Identify which cell holds the provided text, then report its [X, Y] central coordinate. 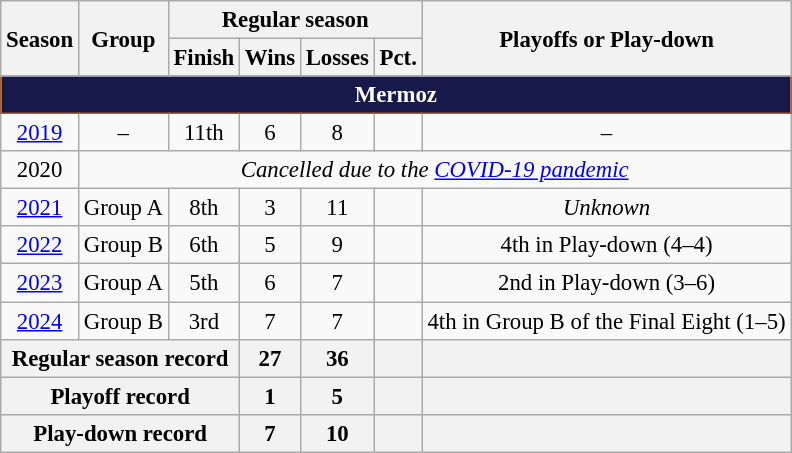
1 [270, 396]
36 [337, 358]
Group [123, 38]
2019 [40, 133]
Finish [204, 58]
Season [40, 38]
Regular season record [120, 358]
Playoff record [120, 396]
4th in Play-down (4–4) [606, 245]
8th [204, 208]
2nd in Play-down (3–6) [606, 283]
Playoffs or Play-down [606, 38]
2022 [40, 245]
Losses [337, 58]
Mermoz [396, 95]
2021 [40, 208]
10 [337, 433]
Play-down record [120, 433]
4th in Group B of the Final Eight (1–5) [606, 321]
Regular season [295, 20]
9 [337, 245]
Cancelled due to the COVID-19 pandemic [434, 170]
27 [270, 358]
6th [204, 245]
2023 [40, 283]
Unknown [606, 208]
2024 [40, 321]
11th [204, 133]
Pct. [398, 58]
2020 [40, 170]
11 [337, 208]
Wins [270, 58]
8 [337, 133]
5th [204, 283]
3 [270, 208]
3rd [204, 321]
